Provide the (X, Y) coordinate of the cell's center where the given text is located.  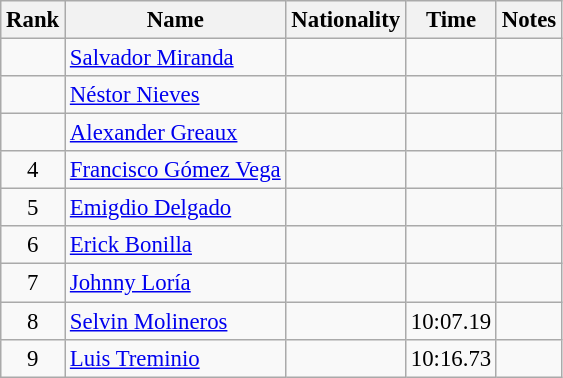
Notes (528, 20)
Salvador Miranda (176, 58)
Emigdio Delgado (176, 208)
Francisco Gómez Vega (176, 170)
5 (33, 208)
Néstor Nieves (176, 95)
Erick Bonilla (176, 245)
6 (33, 245)
9 (33, 358)
Luis Treminio (176, 358)
Alexander Greaux (176, 133)
10:16.73 (450, 358)
Time (450, 20)
Name (176, 20)
Rank (33, 20)
4 (33, 170)
7 (33, 283)
Nationality (346, 20)
8 (33, 321)
Selvin Molineros (176, 321)
10:07.19 (450, 321)
Johnny Loría (176, 283)
